Return the (X, Y) coordinate for the center point of the cell that contains the specified text.  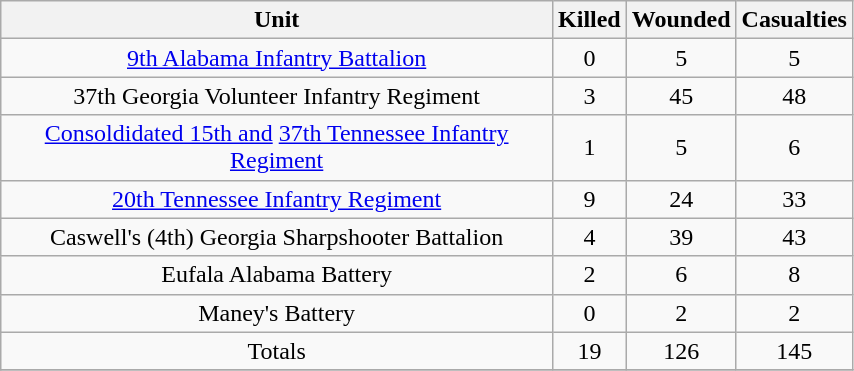
Killed (590, 20)
9th Alabama Infantry Battalion (277, 58)
Totals (277, 351)
39 (681, 237)
Maney's Battery (277, 313)
Wounded (681, 20)
48 (794, 96)
19 (590, 351)
4 (590, 237)
45 (681, 96)
Unit (277, 20)
33 (794, 199)
Consoldidated 15th and 37th Tennessee Infantry Regiment (277, 148)
Eufala Alabama Battery (277, 275)
37th Georgia Volunteer Infantry Regiment (277, 96)
126 (681, 351)
43 (794, 237)
145 (794, 351)
Caswell's (4th) Georgia Sharpshooter Battalion (277, 237)
1 (590, 148)
24 (681, 199)
9 (590, 199)
Casualties (794, 20)
20th Tennessee Infantry Regiment (277, 199)
8 (794, 275)
3 (590, 96)
